Return the (x, y) coordinate for the center point of the cell that contains the specified text.  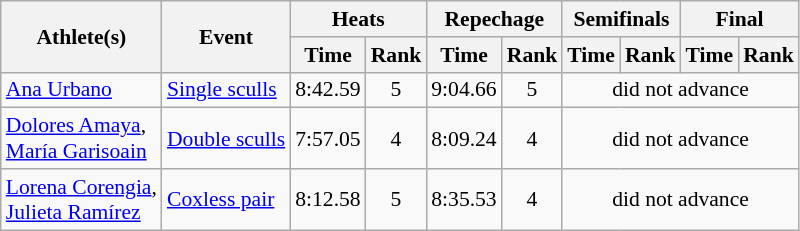
Semifinals (621, 19)
Single sculls (226, 90)
Event (226, 36)
8:09.24 (464, 138)
Dolores Amaya, María Garisoain (82, 138)
8:42.59 (328, 90)
Coxless pair (226, 200)
8:12.58 (328, 200)
9:04.66 (464, 90)
Athlete(s) (82, 36)
Heats (358, 19)
Ana Urbano (82, 90)
8:35.53 (464, 200)
7:57.05 (328, 138)
Repechage (494, 19)
Double sculls (226, 138)
Lorena Corengia, Julieta Ramírez (82, 200)
Final (740, 19)
